Find where the given text appears and provide that cell's center as [x, y] coordinate. 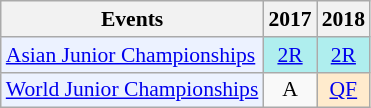
QF [344, 90]
Events [132, 19]
A [290, 90]
2018 [344, 19]
Asian Junior Championships [132, 55]
World Junior Championships [132, 90]
2017 [290, 19]
